Search for the cell housing the specified text and yield its (x, y) center coordinate. 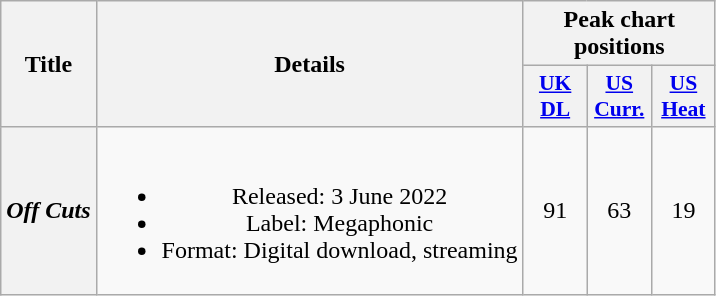
91 (555, 210)
63 (619, 210)
Peak chart positions (619, 34)
Released: 3 June 2022Label: MegaphonicFormat: Digital download, streaming (310, 210)
USCurr. (619, 96)
UKDL (555, 96)
USHeat (683, 96)
19 (683, 210)
Details (310, 64)
Title (48, 64)
Off Cuts (48, 210)
